Determine the (x, y) coordinate at the center of the cell enclosing the given text.  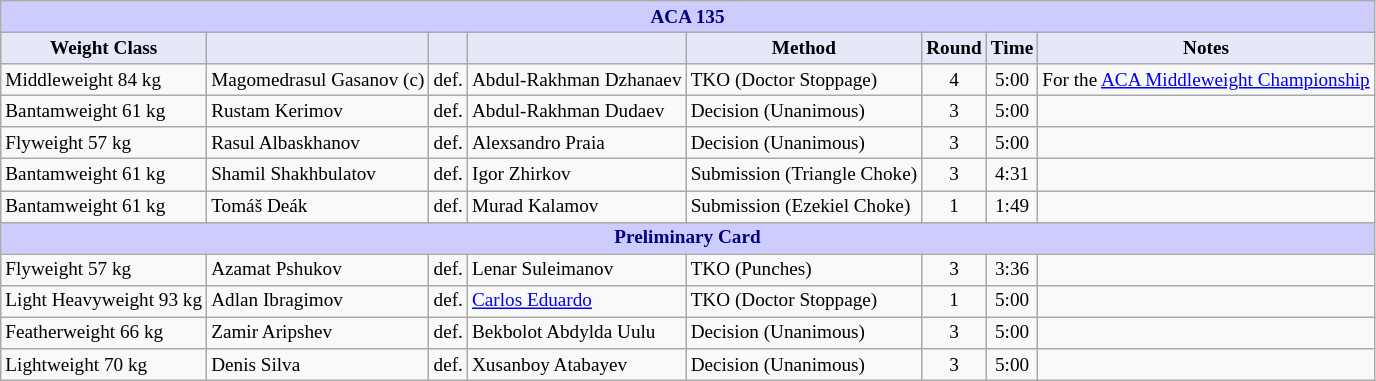
Lenar Suleimanov (576, 270)
Rasul Albaskhanov (318, 143)
Featherweight 66 kg (104, 333)
Shamil Shakhbulatov (318, 175)
Round (954, 48)
Notes (1206, 48)
Time (1012, 48)
Xusanboy Atabayev (576, 365)
Middleweight 84 kg (104, 80)
Tomáš Deák (318, 206)
TKO (Punches) (804, 270)
Weight Class (104, 48)
Preliminary Card (688, 238)
Lightweight 70 kg (104, 365)
Rustam Kerimov (318, 111)
Igor Zhirkov (576, 175)
Light Heavyweight 93 kg (104, 301)
4:31 (1012, 175)
Adlan Ibragimov (318, 301)
Abdul-Rakhman Dzhanaev (576, 80)
3:36 (1012, 270)
Bekbolot Abdylda Uulu (576, 333)
1:49 (1012, 206)
Murad Kalamov (576, 206)
For the ACA Middleweight Championship (1206, 80)
Azamat Pshukov (318, 270)
Zamir Aripshev (318, 333)
Submission (Triangle Choke) (804, 175)
Carlos Eduardo (576, 301)
Abdul-Rakhman Dudaev (576, 111)
ACA 135 (688, 17)
Alexsandro Praia (576, 143)
Magomedrasul Gasanov (c) (318, 80)
Submission (Ezekiel Choke) (804, 206)
4 (954, 80)
Denis Silva (318, 365)
Method (804, 48)
